Extract the [x, y] coordinate from the center of the cell holding the provided text.  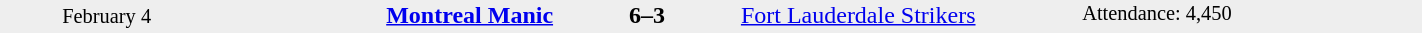
February 4 [106, 16]
Attendance: 4,450 [1252, 16]
Fort Lauderdale Strikers [910, 15]
6–3 [648, 15]
Montreal Manic [384, 15]
